From the cell containing the given text, extract its center point as [x, y] coordinate. 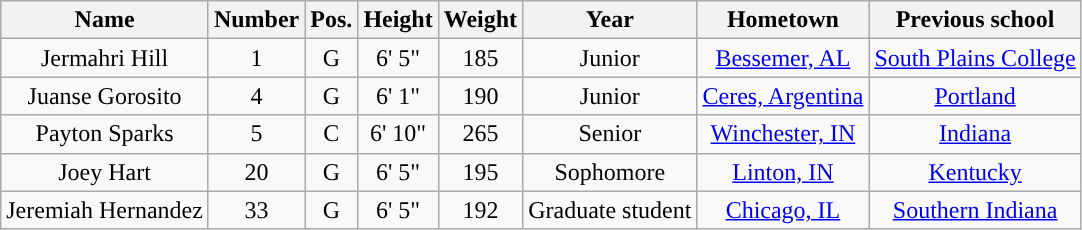
Senior [610, 134]
Jeremiah Hernandez [105, 210]
Pos. [332, 20]
Weight [480, 20]
6' 10" [398, 134]
190 [480, 96]
33 [256, 210]
Sophomore [610, 172]
Bessemer, AL [783, 58]
Southern Indiana [975, 210]
Graduate student [610, 210]
Payton Sparks [105, 134]
265 [480, 134]
C [332, 134]
Kentucky [975, 172]
6' 1" [398, 96]
Winchester, IN [783, 134]
Ceres, Argentina [783, 96]
4 [256, 96]
Portland [975, 96]
Joey Hart [105, 172]
Previous school [975, 20]
1 [256, 58]
Year [610, 20]
Linton, IN [783, 172]
195 [480, 172]
Name [105, 20]
Jermahri Hill [105, 58]
185 [480, 58]
192 [480, 210]
Hometown [783, 20]
20 [256, 172]
Number [256, 20]
Chicago, IL [783, 210]
Indiana [975, 134]
Height [398, 20]
5 [256, 134]
South Plains College [975, 58]
Juanse Gorosito [105, 96]
